Provide the (x, y) coordinate of the cell's center where the given text is located.  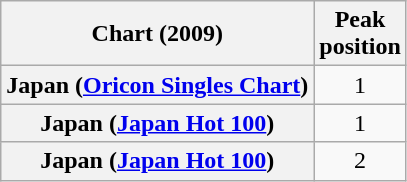
Japan (Oricon Singles Chart) (158, 85)
2 (360, 161)
Chart (2009) (158, 34)
Peak position (360, 34)
